Capture the cell that displays the provided text and extract its (X, Y) central coordinate. 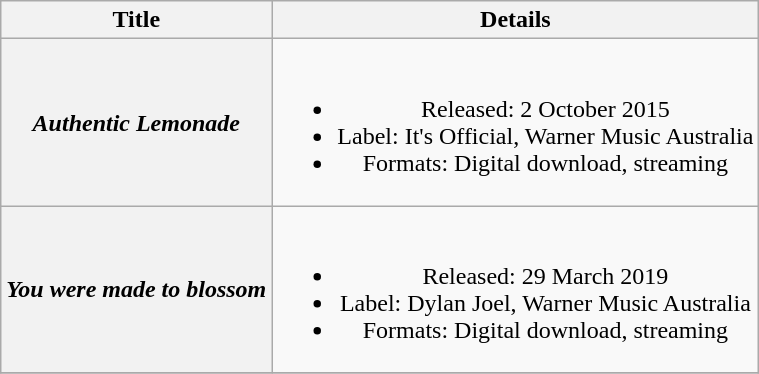
Title (136, 20)
You were made to blossom (136, 290)
Authentic Lemonade (136, 122)
Details (516, 20)
Released: 29 March 2019Label: Dylan Joel, Warner Music AustraliaFormats: Digital download, streaming (516, 290)
Released: 2 October 2015Label: It's Official, Warner Music AustraliaFormats: Digital download, streaming (516, 122)
